Detect which cell encompasses the target text, then output its (x, y) center coordinate. 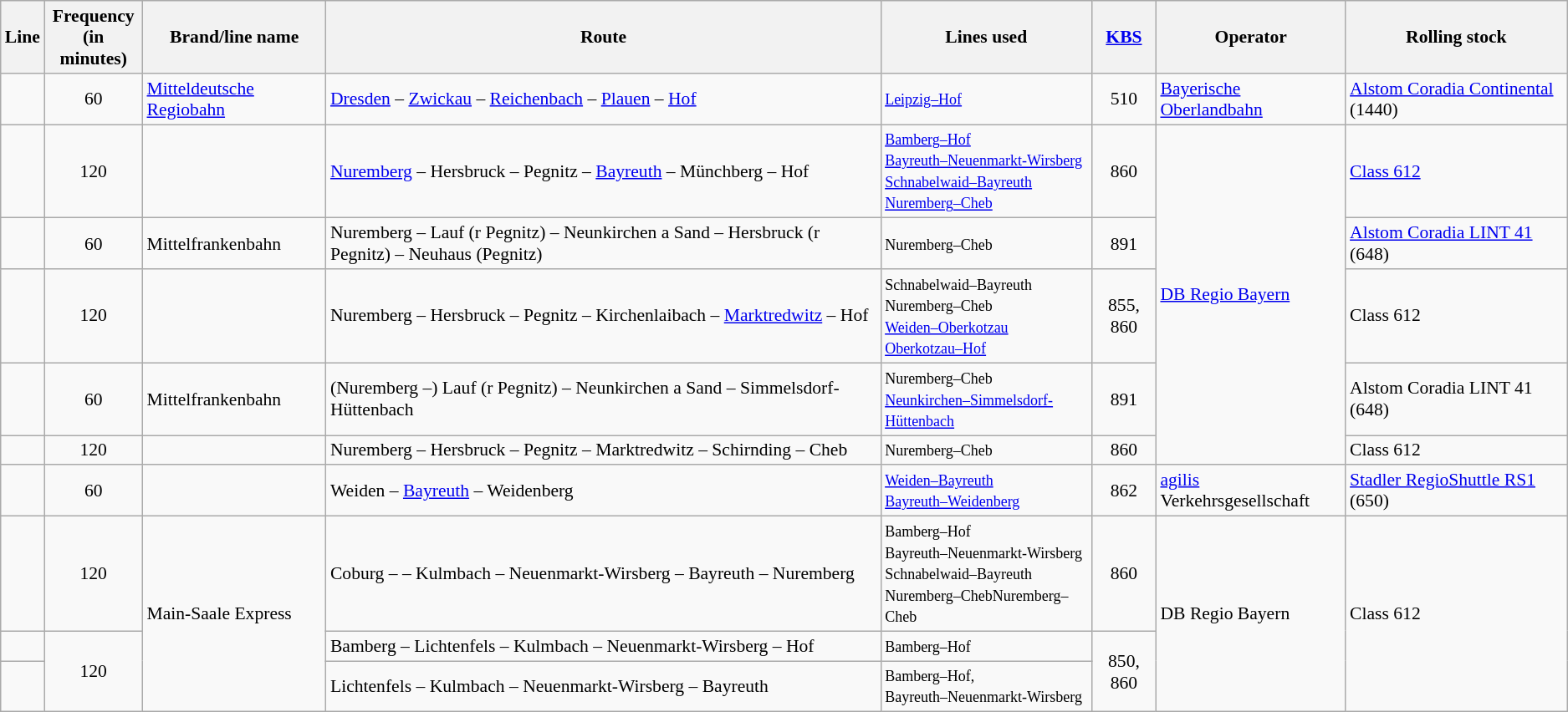
KBS (1124, 37)
Rolling stock (1457, 37)
862 (1124, 491)
510 (1124, 99)
Bayerische Oberlandbahn (1251, 99)
850, 860 (1124, 672)
Route (604, 37)
Dresden – Zwickau – Reichenbach – Plauen – Hof (604, 99)
Operator (1251, 37)
855, 860 (1124, 316)
Mitteldeutsche Regiobahn (234, 99)
Bamberg–Hof,Bayreuth–Neuenmarkt-Wirsberg (986, 687)
agilis Verkehrsgesellschaft (1251, 491)
Bamberg–Hof (986, 646)
(Nuremberg –) Lauf (r Pegnitz) – Neunkirchen a Sand – Simmelsdorf-Hüttenbach (604, 399)
Weiden – Bayreuth – Weidenberg (604, 491)
Nuremberg – Lauf (r Pegnitz) – Neunkirchen a Sand – Hersbruck (r Pegnitz) – Neuhaus (Pegnitz) (604, 244)
Line (23, 37)
Coburg – – Kulmbach – Neuenmarkt-Wirsberg – Bayreuth – Nuremberg (604, 574)
Leipzig–Hof (986, 99)
Nuremberg–ChebNeunkirchen–Simmelsdorf-Hüttenbach (986, 399)
Stadler RegioShuttle RS1 (650) (1457, 491)
Nuremberg – Hersbruck – Pegnitz – Kirchenlaibach – Marktredwitz – Hof (604, 316)
Frequency(in minutes) (94, 37)
Nuremberg – Hersbruck – Pegnitz – Marktredwitz – Schirnding – Cheb (604, 450)
Lichtenfels – Kulmbach – Neuenmarkt-Wirsberg – Bayreuth (604, 687)
Brand/line name (234, 37)
Nuremberg – Hersbruck – Pegnitz – Bayreuth – Münchberg – Hof (604, 171)
Main-Saale Express (234, 614)
Bamberg – Lichtenfels – Kulmbach – Neuenmarkt-Wirsberg – Hof (604, 646)
Lines used (986, 37)
Alstom Coradia Continental (1440) (1457, 99)
Bamberg–HofBayreuth–Neuenmarkt-WirsbergSchnabelwaid–BayreuthNuremberg–ChebNuremberg–Cheb (986, 574)
Weiden–BayreuthBayreuth–Weidenberg (986, 491)
Bamberg–HofBayreuth–Neuenmarkt-WirsbergSchnabelwaid–BayreuthNuremberg–Cheb (986, 171)
Schnabelwaid–BayreuthNuremberg–ChebWeiden–OberkotzauOberkotzau–Hof (986, 316)
